Determine the [X, Y] coordinate at the center of the cell enclosing the given text.  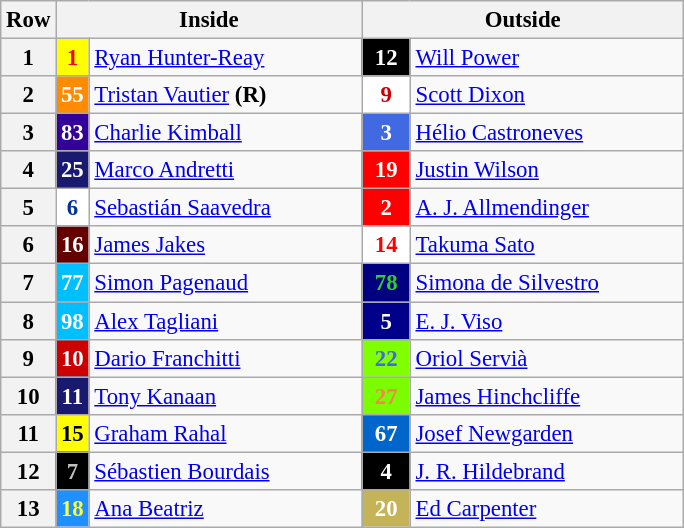
13 [28, 509]
J. R. Hildebrand [546, 471]
Josef Newgarden [546, 433]
67 [386, 433]
Graham Rahal [226, 433]
Takuma Sato [546, 245]
Ed Carpenter [546, 509]
55 [72, 95]
Hélio Castroneves [546, 133]
Outside [522, 20]
Inside [209, 20]
Oriol Servià [546, 358]
Justin Wilson [546, 170]
Scott Dixon [546, 95]
E. J. Viso [546, 321]
Charlie Kimball [226, 133]
83 [72, 133]
Simona de Silvestro [546, 283]
Will Power [546, 58]
Tristan Vautier (R) [226, 95]
19 [386, 170]
Alex Tagliani [226, 321]
Ana Beatriz [226, 509]
20 [386, 509]
Marco Andretti [226, 170]
15 [72, 433]
27 [386, 396]
Sebastián Saavedra [226, 208]
16 [72, 245]
8 [28, 321]
25 [72, 170]
18 [72, 509]
98 [72, 321]
Ryan Hunter-Reay [226, 58]
14 [386, 245]
77 [72, 283]
James Jakes [226, 245]
78 [386, 283]
A. J. Allmendinger [546, 208]
22 [386, 358]
Simon Pagenaud [226, 283]
James Hinchcliffe [546, 396]
Tony Kanaan [226, 396]
Dario Franchitti [226, 358]
Sébastien Bourdais [226, 471]
Row [28, 20]
